Locate the cell with the specified text and output its (x, y) center coordinate. 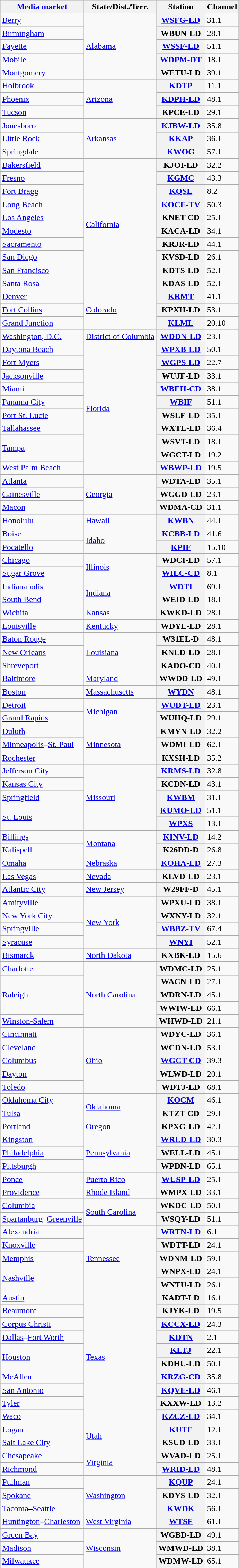
Tacoma–Seattle (42, 1508)
WDYL-LD (181, 626)
KGMC (181, 178)
15.10 (222, 547)
42.1 (222, 1126)
KOCM (181, 1100)
66.1 (222, 1008)
Birmingham (42, 33)
13.1 (222, 824)
Fort Collins (42, 310)
Sugar Grove (42, 573)
16.1 (222, 1298)
Dallas–Fort Worth (42, 1337)
Rochester (42, 758)
KCDN-LD (181, 784)
South Carolina (120, 1212)
KSUD-LD (181, 1443)
Dayton (42, 1074)
13.2 (222, 1403)
KDTS-LD (181, 270)
21.1 (222, 1021)
Texas (120, 1357)
Kalispell (42, 850)
WUHQ-LD (181, 718)
Toledo (42, 1087)
KPIF (181, 547)
WGBD-LD (181, 1535)
KWBM (181, 797)
Arkansas (120, 138)
Springville (42, 929)
WRLD-LD (181, 1140)
Winston-Salem (42, 1021)
Puerto Rico (120, 1179)
Charlotte (42, 968)
WGGD-LD (181, 494)
41.1 (222, 297)
KCCX-LD (181, 1324)
Chicago (42, 560)
North Dakota (120, 955)
Tennessee (120, 1258)
61.1 (222, 1522)
KDTP (181, 86)
WDTA-LD (181, 481)
WVAD-LD (181, 1456)
KOCE-TV (181, 205)
KXSH-LD (181, 758)
26.8 (222, 850)
Billings (42, 837)
WDMI-LD (181, 744)
Alabama (120, 46)
Grand Rapids (42, 718)
KQUP (181, 1482)
50.3 (222, 205)
Spokane (42, 1495)
Pennsylvania (120, 1153)
KNLD-LD (181, 652)
Daytona Beach (42, 349)
Green Bay (42, 1535)
New Jersey (120, 889)
Shreveport (42, 665)
Fort Bragg (42, 191)
WPXS (181, 824)
WWDD-LD (181, 679)
Panama City (42, 402)
KWOG (181, 152)
Rhode Island (120, 1192)
KQSL (181, 191)
Cleveland (42, 1048)
Milwaukee (42, 1561)
WDCI-LD (181, 560)
Kentucky (120, 626)
Miami (42, 389)
Nebraska (120, 863)
32.8 (222, 771)
WUJF-LD (181, 375)
Port St. Lucie (42, 415)
WUDT-LD (181, 705)
Media market (42, 7)
Berry (42, 20)
Tulsa (42, 1113)
Memphis (42, 1258)
State/Dist./Terr. (120, 7)
St. Louis (42, 817)
Kansas City (42, 784)
Hawaii (120, 520)
Springfield (42, 797)
WSQY-LD (181, 1218)
56.1 (222, 1508)
Boise (42, 534)
Tampa (42, 448)
30.3 (222, 1140)
Tallahassee (42, 428)
Georgia (120, 494)
Philadelphia (42, 1153)
Atlantic City (42, 889)
WDMA-CD (181, 507)
Fayette (42, 46)
Raleigh (42, 995)
WTSF (181, 1522)
Washington, D.C. (42, 336)
KNET-CD (181, 218)
Beaumont (42, 1311)
KLTJ (181, 1350)
Bakersfield (42, 165)
WDMW-LD (181, 1561)
WPXB-LD (181, 349)
KKAP (181, 138)
Houston (42, 1357)
South Bend (42, 600)
Ponce (42, 1179)
WGCT-CD (181, 1061)
27.1 (222, 981)
59.1 (222, 1258)
KWDK (181, 1508)
WRID-LD (181, 1469)
Oklahoma City (42, 1100)
Baltimore (42, 679)
15.6 (222, 955)
2.1 (222, 1337)
San Francisco (42, 270)
22.1 (222, 1350)
Colorado (120, 310)
KADO-CD (181, 665)
Oklahoma (120, 1107)
Las Vegas (42, 876)
Gainesville (42, 494)
WSFG-LD (181, 20)
Bismarck (42, 955)
KDHU-LD (181, 1363)
KXXW-LD (181, 1403)
Atlanta (42, 481)
12.1 (222, 1430)
WPDN-LD (181, 1166)
Honolulu (42, 520)
San Antonio (42, 1390)
Oregon (120, 1126)
WMPX-LD (181, 1192)
Sacramento (42, 244)
14.2 (222, 837)
KADT-LD (181, 1298)
Chesapeake (42, 1456)
Wisconsin (120, 1548)
WDYC-LD (181, 1034)
Salt Lake City (42, 1443)
Channel (222, 7)
Louisville (42, 626)
Austin (42, 1298)
WDDN-LD (181, 336)
Holbrook (42, 86)
11.1 (222, 86)
19.2 (222, 455)
Florida (120, 408)
Baton Rouge (42, 639)
WBBZ-TV (181, 929)
Kingston (42, 1140)
Indiana (120, 593)
Grand Junction (42, 323)
Madison (42, 1548)
41.6 (222, 534)
KVSD-LD (181, 257)
43.3 (222, 178)
Santa Rosa (42, 283)
KWBN (181, 520)
North Carolina (120, 995)
WGCT-LD (181, 455)
Nevada (120, 876)
WSVT-LD (181, 442)
WBWP-LD (181, 468)
Ohio (120, 1061)
36.4 (222, 428)
KRZG-CD (181, 1377)
27.3 (222, 863)
KZCZ-LD (181, 1416)
Boston (42, 692)
Logan (42, 1430)
35.2 (222, 758)
WCDN-LD (181, 1048)
69.1 (222, 587)
WMWD-LD (181, 1548)
Knoxville (42, 1245)
Amityville (42, 903)
WDNM-LD (181, 1258)
Phoenix (42, 99)
Minneapolis–St. Paul (42, 744)
WBEH-CD (181, 389)
New York City (42, 916)
Utah (120, 1436)
Syracuse (42, 942)
Fort Myers (42, 362)
68.1 (222, 1087)
WRTN-LD (181, 1232)
KDTN (181, 1337)
Kansas (120, 613)
New Orleans (42, 652)
KJBW-LD (181, 125)
Pullman (42, 1482)
WETU-LD (181, 73)
WILC-CD (181, 573)
KUMO-LD (181, 810)
6.1 (222, 1232)
Waco (42, 1416)
KPXG-LD (181, 1126)
KDYS-LD (181, 1495)
Michigan (120, 712)
Pocatello (42, 547)
62.1 (222, 744)
Columbus (42, 1061)
Station (181, 7)
Denver (42, 297)
Mobile (42, 60)
WDMC-LD (181, 968)
WGPS-LD (181, 362)
Massachusetts (120, 692)
WBIF (181, 402)
Detroit (42, 705)
Tucson (42, 112)
39.3 (222, 1061)
WDTT-LD (181, 1245)
Montana (120, 843)
Arizona (120, 99)
WACN-LD (181, 981)
KCBB-LD (181, 534)
WBUN-LD (181, 33)
Duluth (42, 731)
Virginia (120, 1462)
KJYK-LD (181, 1311)
Fresno (42, 178)
Illinois (120, 567)
Jonesboro (42, 125)
Huntington–Charleston (42, 1522)
KPXH-LD (181, 310)
Modesto (42, 231)
W29FF-D (181, 889)
WNPX-LD (181, 1271)
West Palm Beach (42, 468)
20.10 (222, 323)
Minnesota (120, 744)
Alexandria (42, 1232)
8.1 (222, 573)
KUTF (181, 1430)
K26DD-D (181, 850)
Idaho (120, 540)
Columbia (42, 1205)
West Virginia (120, 1522)
KTZT-CD (181, 1113)
24.3 (222, 1324)
KOHA-LD (181, 863)
KJOI-LD (181, 165)
KACA-LD (181, 231)
WUSP-LD (181, 1179)
Richmond (42, 1469)
San Diego (42, 257)
WXNY-LD (181, 916)
Corpus Christi (42, 1324)
Cincinnati (42, 1034)
Jacksonville (42, 375)
43.1 (222, 784)
KMYN-LD (181, 731)
Indianapolis (42, 587)
KLVD-LD (181, 876)
Little Rock (42, 138)
Missouri (120, 797)
WNTU-LD (181, 1285)
KINV-LD (181, 837)
W31EL-D (181, 639)
KQVE-LD (181, 1390)
WPXU-LD (181, 903)
WWIW-LD (181, 1008)
WELL-LD (181, 1153)
KLML (181, 323)
New York (120, 922)
KXBK-LD (181, 955)
20.1 (222, 1074)
KDAS-LD (181, 283)
KPCE-LD (181, 112)
Maryland (120, 679)
WDTJ-LD (181, 1087)
KDPH-LD (181, 99)
WHWD-LD (181, 1021)
Los Angeles (42, 218)
McAllen (42, 1377)
KWKD-LD (181, 613)
Omaha (42, 863)
Springdale (42, 152)
WXTL-LD (181, 428)
WLWD-LD (181, 1074)
KRMS-LD (181, 771)
Portland (42, 1126)
Jefferson City (42, 771)
Nashville (42, 1278)
22.7 (222, 362)
District of Columbia (120, 336)
40.1 (222, 665)
WDTI (181, 587)
Louisiana (120, 652)
67.4 (222, 929)
WSLF-LD (181, 415)
California (120, 224)
Spartanburg–Greenville (42, 1218)
KRJR-LD (181, 244)
Montgomery (42, 73)
Macon (42, 507)
Tyler (42, 1403)
WKDC-LD (181, 1205)
WNYI (181, 942)
39.1 (222, 73)
Providence (42, 1192)
Long Beach (42, 205)
WEID-LD (181, 600)
8.2 (222, 191)
WDRN-LD (181, 995)
WSSF-LD (181, 46)
Wichita (42, 613)
Washington (120, 1495)
Pittsburgh (42, 1166)
WYDN (181, 692)
KRMT (181, 297)
WDPM-DT (181, 60)
